Find where the given text appears and provide that cell's center as [X, Y] coordinate. 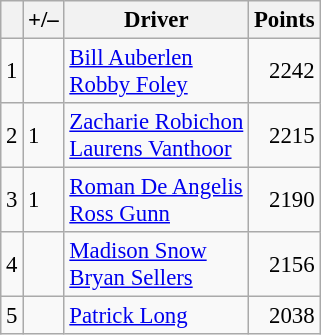
2215 [284, 136]
+/– [44, 20]
2156 [284, 264]
5 [12, 316]
2038 [284, 316]
Roman De Angelis Ross Gunn [156, 200]
2190 [284, 200]
Zacharie Robichon Laurens Vanthoor [156, 136]
Patrick Long [156, 316]
4 [12, 264]
Madison Snow Bryan Sellers [156, 264]
Points [284, 20]
Bill Auberlen Robby Foley [156, 72]
2 [12, 136]
3 [12, 200]
2242 [284, 72]
Driver [156, 20]
